Output the (x, y) coordinate of the center of the cell containing the given text.  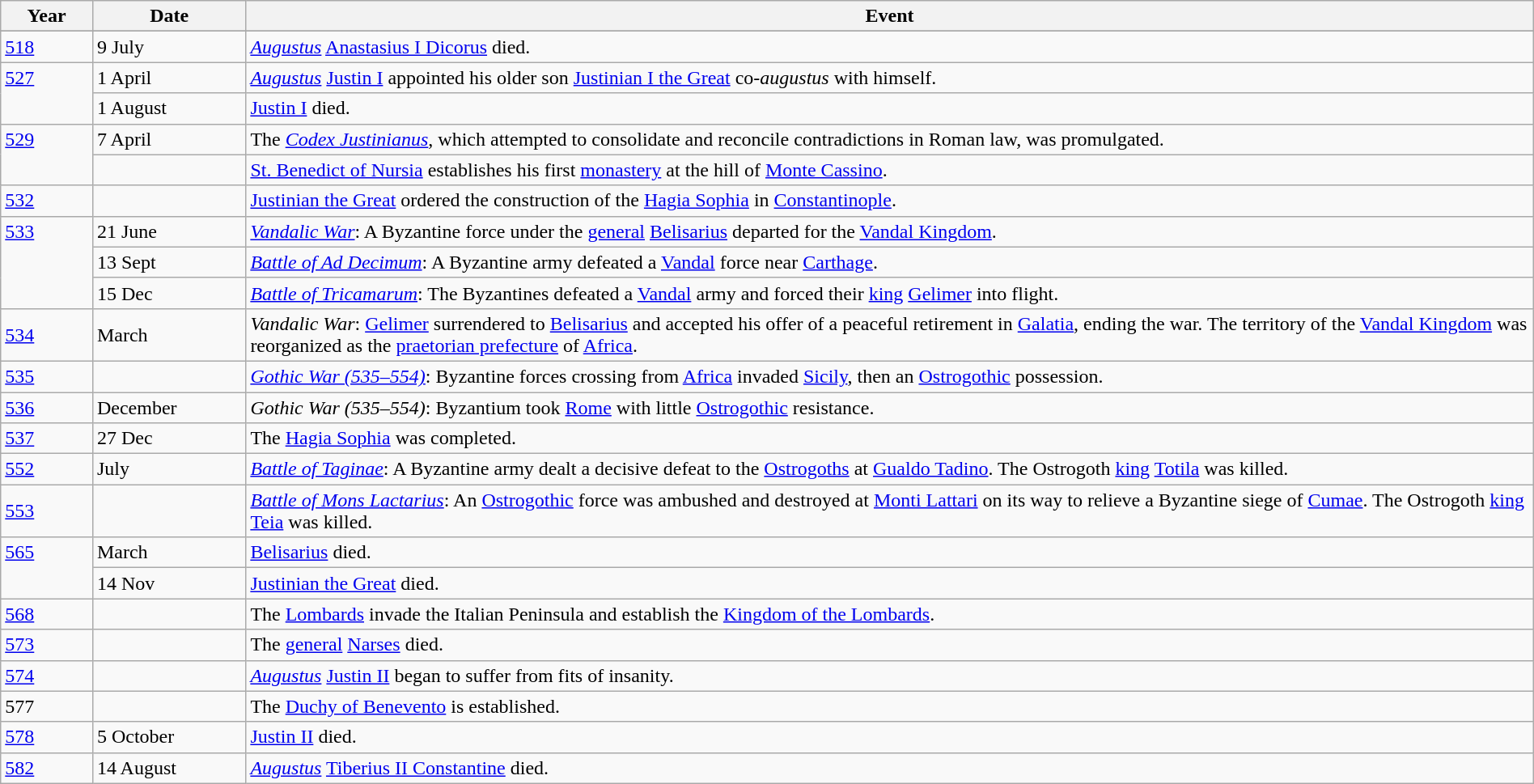
532 (47, 201)
552 (47, 469)
574 (47, 676)
537 (47, 439)
Battle of Taginae: A Byzantine army dealt a decisive defeat to the Ostrogoths at Gualdo Tadino. The Ostrogoth king Totila was killed. (890, 469)
Augustus Anastasius I Dicorus died. (890, 47)
Justinian the Great died. (890, 583)
Year (47, 16)
13 Sept (168, 262)
582 (47, 768)
Belisarius died. (890, 553)
7 April (168, 139)
Augustus Tiberius II Constantine died. (890, 768)
578 (47, 737)
533 (47, 262)
14 August (168, 768)
14 Nov (168, 583)
The Lombards invade the Italian Peninsula and establish the Kingdom of the Lombards. (890, 614)
Augustus Justin II began to suffer from fits of insanity. (890, 676)
534 (47, 335)
Justinian the Great ordered the construction of the Hagia Sophia in Constantinople. (890, 201)
535 (47, 376)
527 (47, 93)
27 Dec (168, 439)
15 Dec (168, 293)
The Duchy of Benevento is established. (890, 706)
577 (47, 706)
1 August (168, 108)
518 (47, 47)
St. Benedict of Nursia establishes his first monastery at the hill of Monte Cassino. (890, 170)
568 (47, 614)
Gothic War (535–554): Byzantine forces crossing from Africa invaded Sicily, then an Ostrogothic possession. (890, 376)
The Codex Justinianus, which attempted to consolidate and reconcile contradictions in Roman law, was promulgated. (890, 139)
Event (890, 16)
536 (47, 407)
Battle of Tricamarum: The Byzantines defeated a Vandal army and forced their king Gelimer into flight. (890, 293)
21 June (168, 231)
Vandalic War: A Byzantine force under the general Belisarius departed for the Vandal Kingdom. (890, 231)
565 (47, 568)
The Hagia Sophia was completed. (890, 439)
Augustus Justin I appointed his older son Justinian I the Great co-augustus with himself. (890, 78)
December (168, 407)
553 (47, 511)
Date (168, 16)
July (168, 469)
9 July (168, 47)
5 October (168, 737)
Justin II died. (890, 737)
573 (47, 645)
529 (47, 155)
Battle of Ad Decimum: A Byzantine army defeated a Vandal force near Carthage. (890, 262)
Gothic War (535–554): Byzantium took Rome with little Ostrogothic resistance. (890, 407)
1 April (168, 78)
The general Narses died. (890, 645)
Justin I died. (890, 108)
